Determine the (X, Y) coordinate at the center of the cell enclosing the given text.  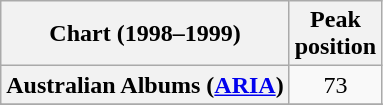
Chart (1998–1999) (145, 34)
Australian Albums (ARIA) (145, 85)
Peakposition (335, 34)
73 (335, 85)
